Locate the cell with the specified text and output its [x, y] center coordinate. 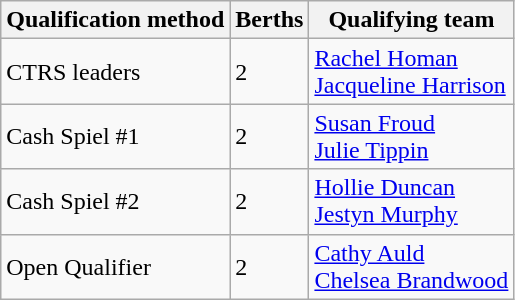
Qualifying team [412, 20]
Hollie Duncan Jestyn Murphy [412, 202]
Cathy Auld Chelsea Brandwood [412, 266]
Open Qualifier [116, 266]
Cash Spiel #1 [116, 136]
Qualification method [116, 20]
Rachel Homan Jacqueline Harrison [412, 72]
Cash Spiel #2 [116, 202]
CTRS leaders [116, 72]
Berths [270, 20]
Susan Froud Julie Tippin [412, 136]
